Capture the cell that displays the provided text and extract its [x, y] central coordinate. 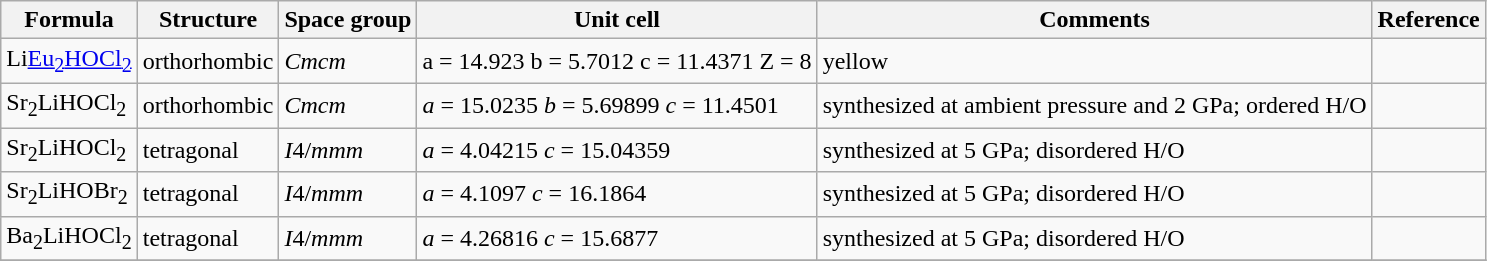
a = 4.1097 c = 16.1864 [617, 194]
a = 14.923 b = 5.7012 c = 11.4371 Z = 8 [617, 61]
a = 4.26816 c = 15.6877 [617, 238]
Formula [69, 20]
Reference [1428, 20]
yellow [1094, 61]
Space group [348, 20]
Sr2LiHOBr2 [69, 194]
a = 4.04215 c = 15.04359 [617, 150]
Ba2LiHOCl2 [69, 238]
Unit cell [617, 20]
Comments [1094, 20]
a = 15.0235 b = 5.69899 c = 11.4501 [617, 105]
Structure [208, 20]
LiEu2HOCl2 [69, 61]
synthesized at ambient pressure and 2 GPa; ordered H/O [1094, 105]
